Capture the cell that displays the provided text and extract its (X, Y) central coordinate. 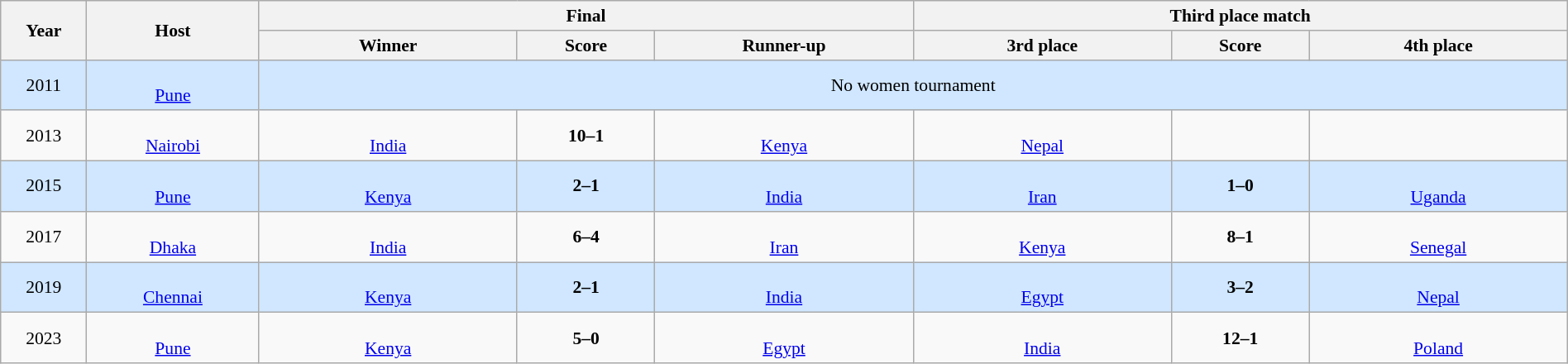
Poland (1438, 338)
3rd place (1042, 45)
Nairobi (173, 136)
Third place match (1241, 16)
Winner (388, 45)
No women tournament (913, 84)
Year (44, 30)
Senegal (1438, 237)
Final (586, 16)
Dhaka (173, 237)
10–1 (586, 136)
2015 (44, 187)
2017 (44, 237)
2023 (44, 338)
Chennai (173, 288)
1–0 (1241, 187)
4th place (1438, 45)
5–0 (586, 338)
2019 (44, 288)
12–1 (1241, 338)
Host (173, 30)
Runner-up (784, 45)
Uganda (1438, 187)
8–1 (1241, 237)
6–4 (586, 237)
2011 (44, 84)
2013 (44, 136)
3–2 (1241, 288)
